Pinpoint the cell where the given text exists, returning its [x, y] midpoint coordinate. 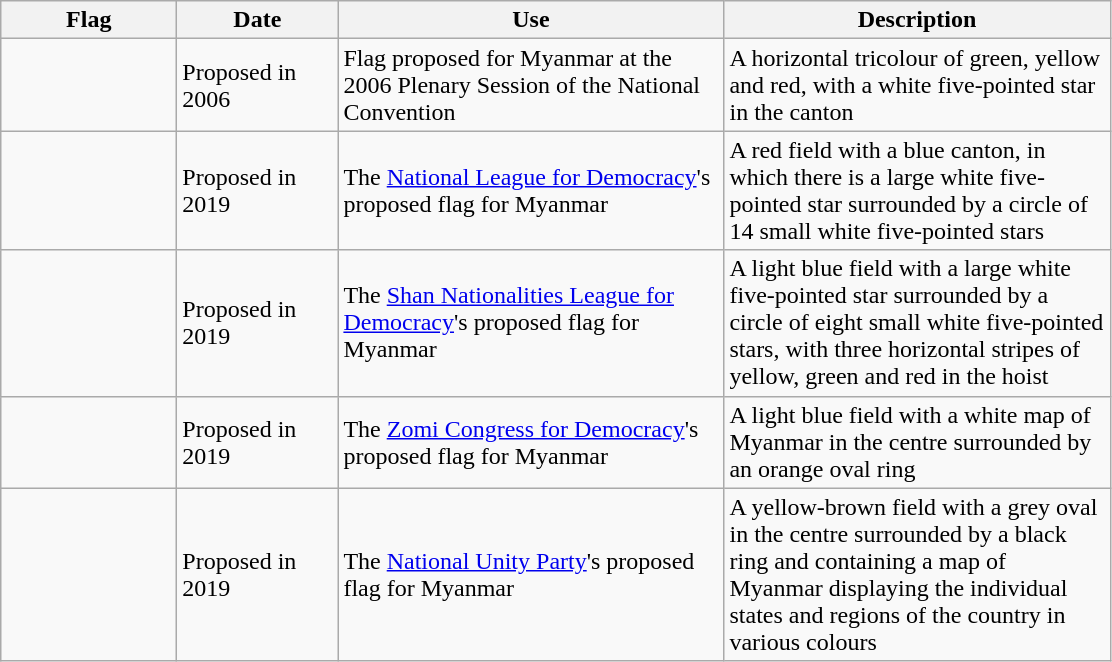
Proposed in 2006 [258, 85]
A light blue field with a white map of Myanmar in the centre surrounded by an orange oval ring [917, 442]
Flag [89, 20]
The National League for Democracy's proposed flag for Myanmar [531, 190]
The Zomi Congress for Democracy's proposed flag for Myanmar [531, 442]
A red field with a blue canton, in which there is a large white five-pointed star surrounded by a circle of 14 small white five-pointed stars [917, 190]
Description [917, 20]
Date [258, 20]
The Shan Nationalities League for Democracy's proposed flag for Myanmar [531, 323]
Flag proposed for Myanmar at the 2006 Plenary Session of the National Convention [531, 85]
A horizontal tricolour of green, yellow and red, with a white five-pointed star in the canton [917, 85]
The National Unity Party's proposed flag for Myanmar [531, 574]
Use [531, 20]
